Locate the cell with the specified text and output its (x, y) center coordinate. 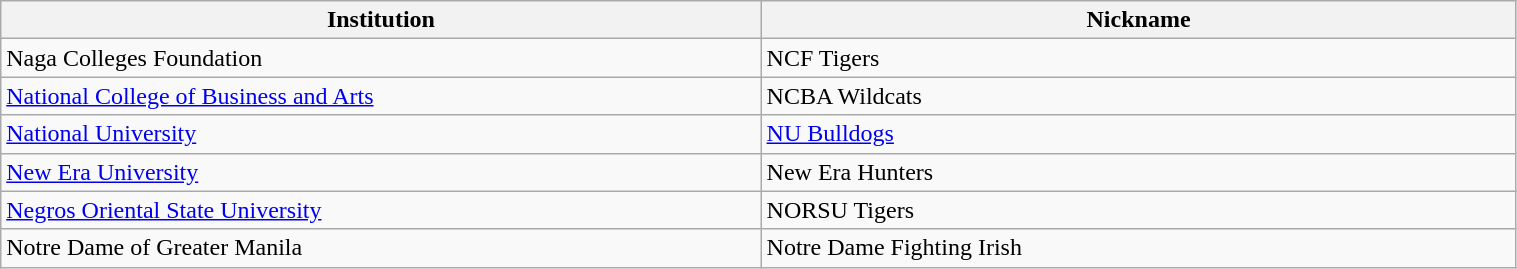
Negros Oriental State University (381, 210)
Institution (381, 20)
NU Bulldogs (1138, 134)
National University (381, 134)
NORSU Tigers (1138, 210)
National College of Business and Arts (381, 96)
New Era Hunters (1138, 172)
Notre Dame of Greater Manila (381, 248)
NCF Tigers (1138, 58)
Nickname (1138, 20)
Naga Colleges Foundation (381, 58)
NCBA Wildcats (1138, 96)
New Era University (381, 172)
Notre Dame Fighting Irish (1138, 248)
